Provide the (x, y) coordinate of the cell's center where the given text is located.  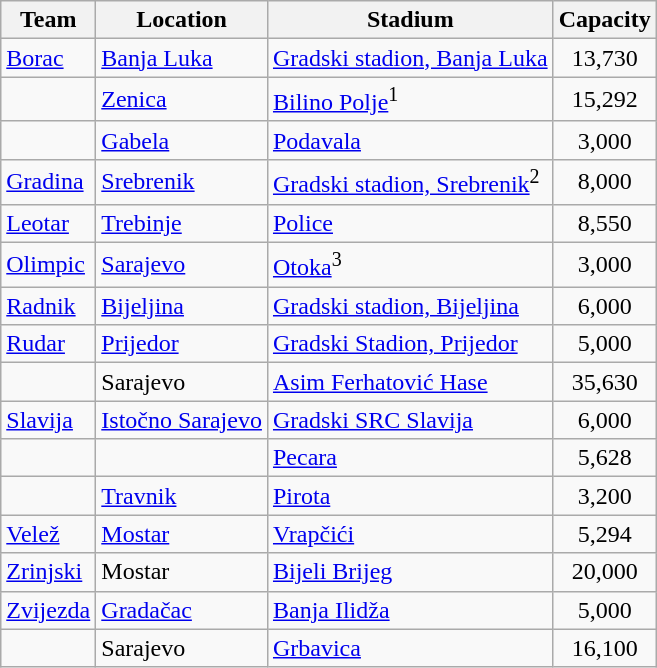
Prijedor (182, 344)
16,100 (604, 648)
Gradina (48, 182)
8,550 (604, 223)
Stadium (410, 20)
5,628 (604, 458)
Zvijezda (48, 610)
Velež (48, 534)
Istočno Sarajevo (182, 420)
Radnik (48, 306)
Grbavica (410, 648)
Trebinje (182, 223)
Otoka3 (410, 264)
Gabela (182, 140)
Gradski stadion, Srebrenik2 (410, 182)
Borac (48, 58)
Zenica (182, 100)
Srebrenik (182, 182)
Slavija (48, 420)
Police (410, 223)
15,292 (604, 100)
Banja Luka (182, 58)
Gradski Stadion, Prijedor (410, 344)
Podavala (410, 140)
Bilino Polje1 (410, 100)
Capacity (604, 20)
Vrapčići (410, 534)
Team (48, 20)
Bijeljina (182, 306)
35,630 (604, 382)
3,200 (604, 496)
5,294 (604, 534)
Gradski SRC Slavija (410, 420)
Asim Ferhatović Hase (410, 382)
8,000 (604, 182)
Pirota (410, 496)
Gradski stadion, Banja Luka (410, 58)
20,000 (604, 572)
Leotar (48, 223)
Rudar (48, 344)
Bijeli Brijeg (410, 572)
Travnik (182, 496)
13,730 (604, 58)
Location (182, 20)
Gradski stadion, Bijeljina (410, 306)
Zrinjski (48, 572)
Gradačac (182, 610)
Olimpic (48, 264)
Pecara (410, 458)
Banja Ilidža (410, 610)
